Output the [X, Y] coordinate of the center of the cell containing the given text.  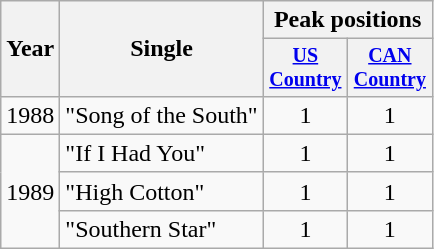
Peak positions [348, 20]
1989 [30, 191]
"If I Had You" [162, 153]
Single [162, 49]
Year [30, 49]
"High Cotton" [162, 191]
CAN Country [390, 68]
1988 [30, 115]
"Song of the South" [162, 115]
US Country [305, 68]
"Southern Star" [162, 229]
